Locate the cell with the specified text and output its (x, y) center coordinate. 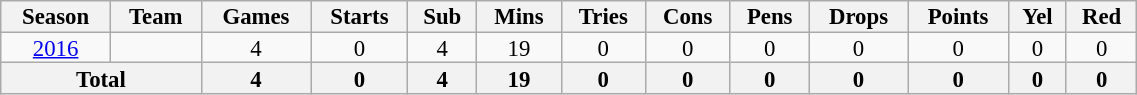
Drops (858, 16)
Team (156, 16)
Tries (603, 16)
Mins (520, 16)
Red (1101, 16)
Points (958, 16)
Total (101, 78)
Cons (688, 16)
Games (256, 16)
Starts (360, 16)
Pens (770, 16)
Season (56, 16)
Yel (1037, 16)
Sub (442, 16)
2016 (56, 48)
